Scan for the cell matching the given text and deliver its (X, Y) coordinate at center. 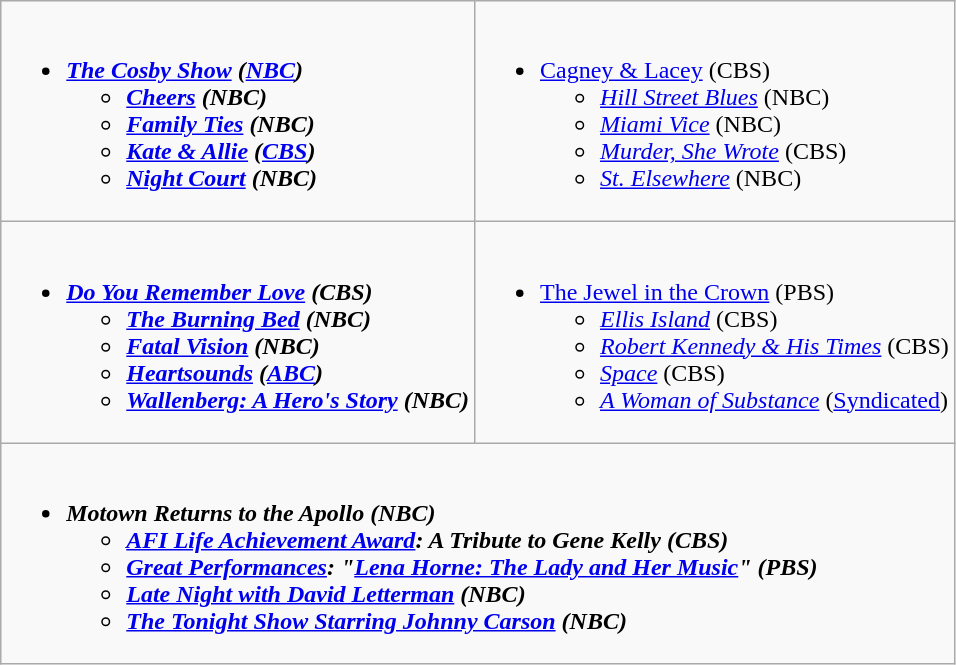
The Cosby Show (NBC)Cheers (NBC)Family Ties (NBC)Kate & Allie (CBS)Night Court (NBC) (238, 112)
Cagney & Lacey (CBS)Hill Street Blues (NBC)Miami Vice (NBC)Murder, She Wrote (CBS)St. Elsewhere (NBC) (715, 112)
The Jewel in the Crown (PBS)Ellis Island (CBS)Robert Kennedy & His Times (CBS)Space (CBS)A Woman of Substance (Syndicated) (715, 332)
Do You Remember Love (CBS)The Burning Bed (NBC)Fatal Vision (NBC)Heartsounds (ABC)Wallenberg: A Hero's Story (NBC) (238, 332)
